For the text-containing cell, return its midpoint in (X, Y) coordinate format. 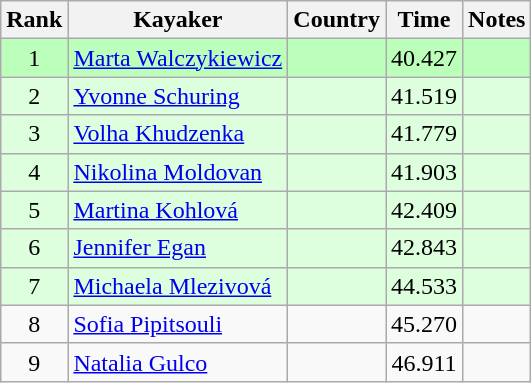
Sofia Pipitsouli (178, 324)
42.843 (424, 248)
Michaela Mlezivová (178, 286)
8 (34, 324)
4 (34, 172)
2 (34, 96)
41.779 (424, 134)
40.427 (424, 58)
1 (34, 58)
44.533 (424, 286)
Yvonne Schuring (178, 96)
3 (34, 134)
7 (34, 286)
42.409 (424, 210)
Martina Kohlová (178, 210)
Time (424, 20)
45.270 (424, 324)
5 (34, 210)
Marta Walczykiewicz (178, 58)
41.903 (424, 172)
Kayaker (178, 20)
Volha Khudzenka (178, 134)
Natalia Gulco (178, 362)
Notes (497, 20)
9 (34, 362)
6 (34, 248)
Jennifer Egan (178, 248)
Nikolina Moldovan (178, 172)
Country (337, 20)
46.911 (424, 362)
Rank (34, 20)
41.519 (424, 96)
